From the cell containing the given text, extract its center point as [x, y] coordinate. 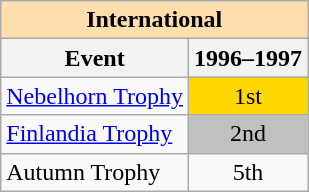
1996–1997 [248, 58]
Event [95, 58]
Autumn Trophy [95, 172]
Finlandia Trophy [95, 134]
International [154, 20]
Nebelhorn Trophy [95, 96]
5th [248, 172]
1st [248, 96]
2nd [248, 134]
